Return (x, y) of the center of cell containing provided text 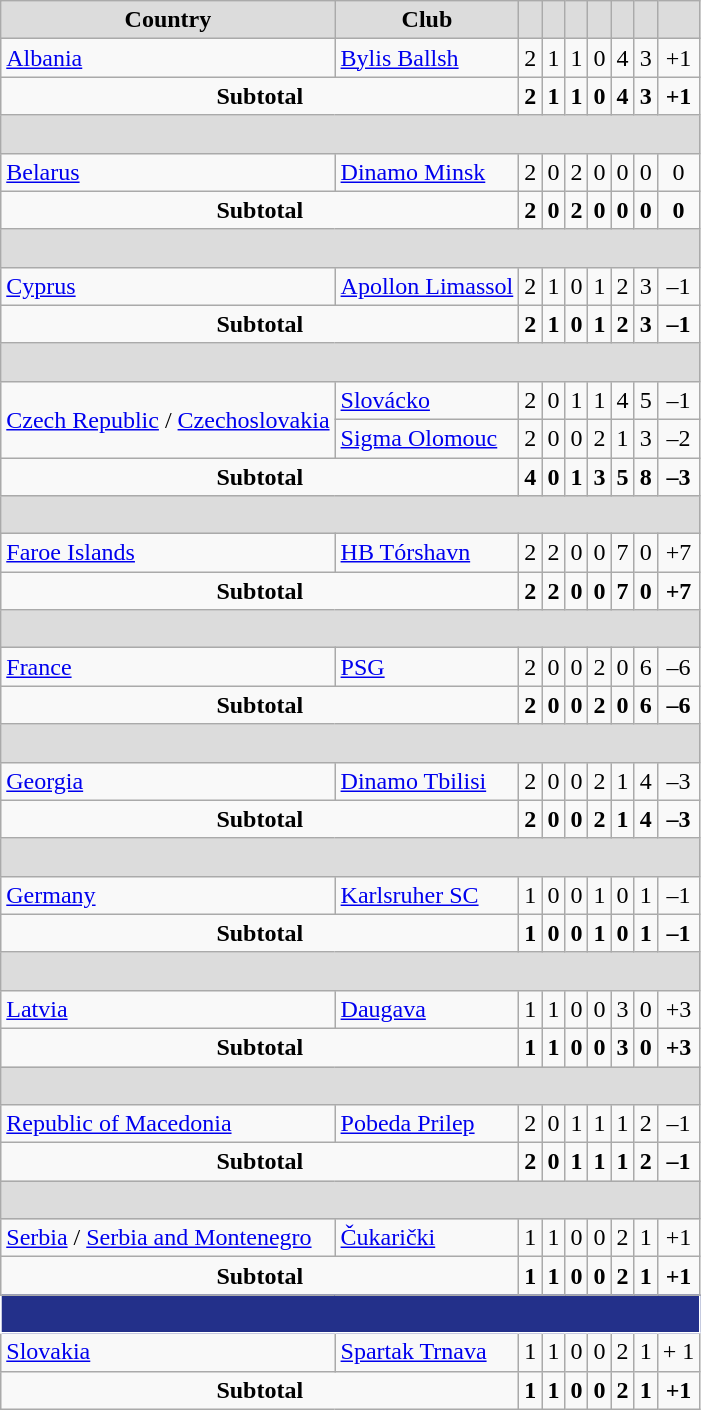
Albania (168, 58)
Germany (168, 895)
Slovácko (427, 400)
Bylis Ballsh (427, 58)
Czech Republic / Czechoslovakia (168, 419)
Spartak Trnava (427, 1352)
Faroe Islands (168, 553)
Dinamo Minsk (427, 172)
Slovakia (168, 1352)
8 (646, 477)
Belarus (168, 172)
Čukarički (427, 1238)
Daugava (427, 1009)
Pobeda Prilep (427, 1124)
–2 (678, 438)
PSG (427, 667)
Country (168, 20)
Karlsruher SC (427, 895)
Dinamo Tbilisi (427, 781)
Apollon Limassol (427, 286)
Sigma Olomouc (427, 438)
Serbia / Serbia and Montenegro (168, 1238)
Club (427, 20)
Georgia (168, 781)
+ 1 (678, 1352)
HB Tórshavn (427, 553)
France (168, 667)
Cyprus (168, 286)
Republic of Macedonia (168, 1124)
Latvia (168, 1009)
